Capture the cell that displays the provided text and extract its [x, y] central coordinate. 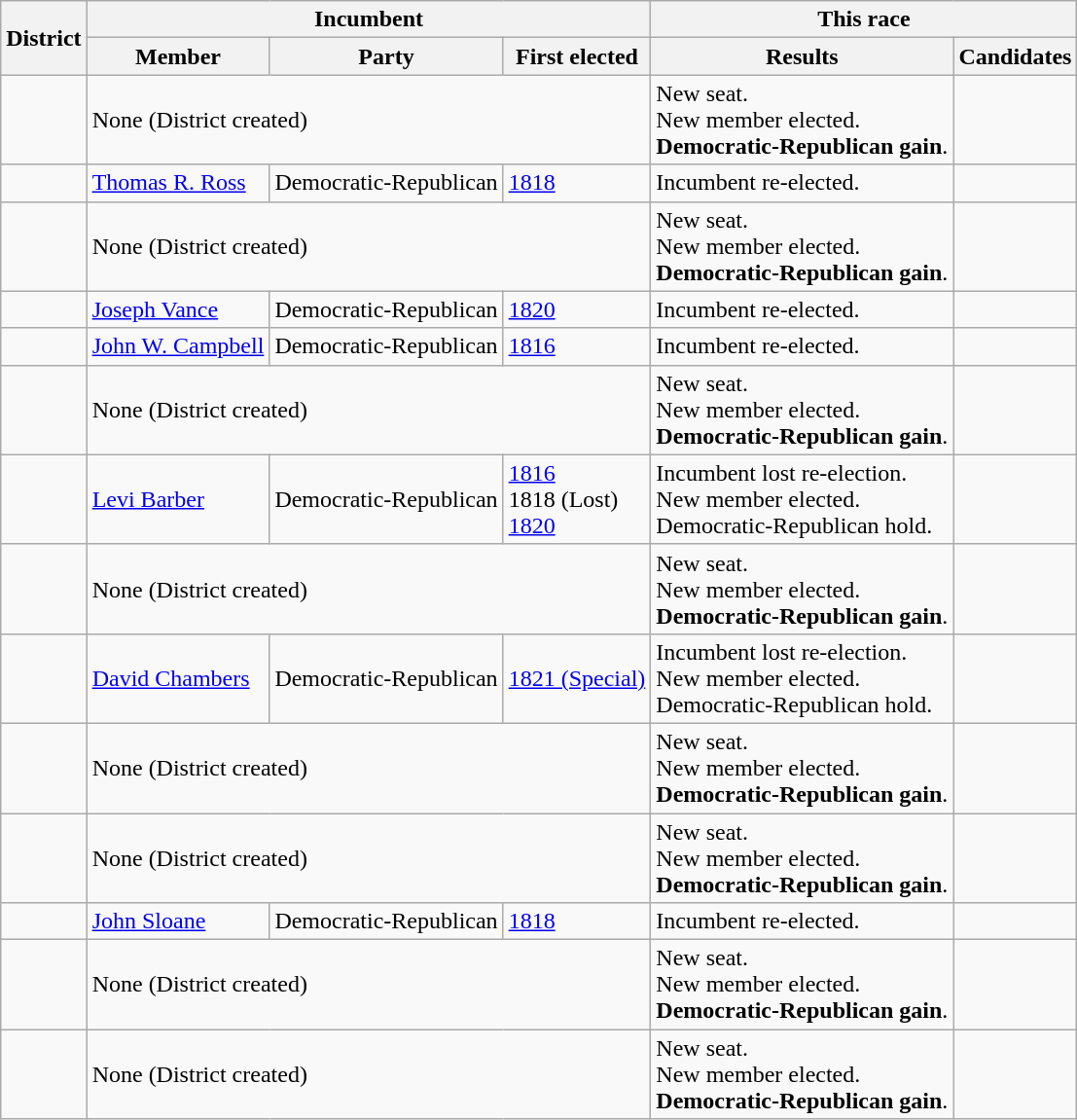
First elected [577, 56]
Joseph Vance [178, 309]
Party [386, 56]
Results [802, 56]
David Chambers [178, 678]
Member [178, 56]
District [44, 38]
Thomas R. Ross [178, 183]
John W. Campbell [178, 346]
This race [864, 19]
Incumbent [369, 19]
Candidates [1016, 56]
18161818 (Lost)1820 [577, 499]
1820 [577, 309]
1816 [577, 346]
Levi Barber [178, 499]
1821 (Special) [577, 678]
John Sloane [178, 921]
